Capture the cell that displays the provided text and extract its [x, y] central coordinate. 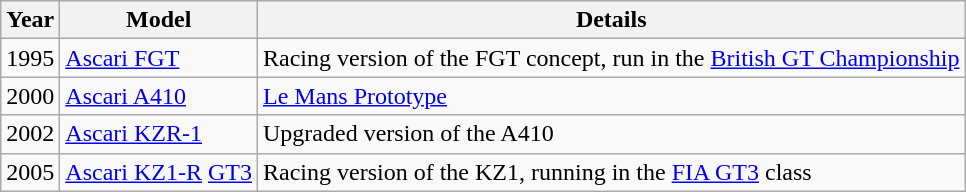
Ascari A410 [159, 96]
Le Mans Prototype [612, 96]
Model [159, 20]
Racing version of the FGT concept, run in the British GT Championship [612, 58]
Year [30, 20]
Upgraded version of the A410 [612, 134]
Details [612, 20]
Racing version of the KZ1, running in the FIA GT3 class [612, 172]
Ascari KZ1-R GT3 [159, 172]
Ascari FGT [159, 58]
Ascari KZR-1 [159, 134]
2000 [30, 96]
2005 [30, 172]
1995 [30, 58]
2002 [30, 134]
